Extract the (x, y) coordinate from the center of the cell holding the provided text.  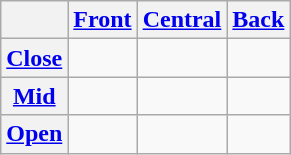
Front (102, 20)
Mid (34, 96)
Central (182, 20)
Back (258, 20)
Close (34, 58)
Open (34, 134)
